Detect which cell encompasses the target text, then output its (x, y) center coordinate. 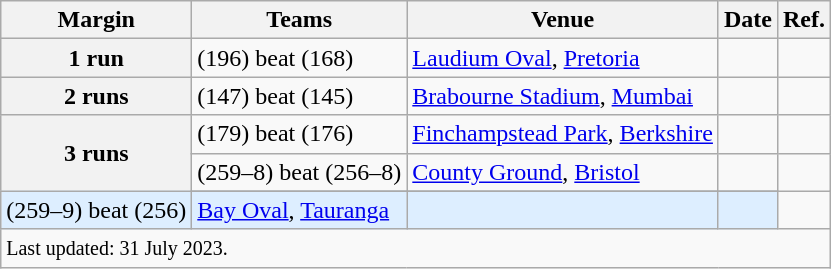
Margin (96, 20)
Date (748, 20)
Ref. (804, 20)
Venue (563, 20)
Bay Oval, Tauranga (300, 210)
Finchampstead Park, Berkshire (563, 134)
2 runs (96, 96)
Last updated: 31 July 2023. (416, 248)
1 run (96, 58)
(196) beat (168) (300, 58)
(259–9) beat (256) (96, 210)
County Ground, Bristol (563, 172)
(179) beat (176) (300, 134)
(147) beat (145) (300, 96)
3 runs (96, 153)
Teams (300, 20)
(259–8) beat (256–8) (300, 172)
Brabourne Stadium, Mumbai (563, 96)
Laudium Oval, Pretoria (563, 58)
